From the cell containing the given text, extract its center point as [x, y] coordinate. 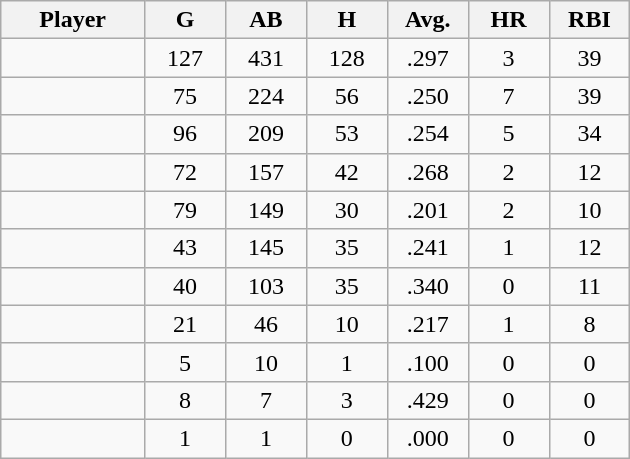
128 [346, 58]
40 [186, 286]
11 [590, 286]
43 [186, 248]
96 [186, 134]
.254 [428, 134]
34 [590, 134]
21 [186, 324]
.268 [428, 172]
209 [266, 134]
G [186, 20]
127 [186, 58]
.429 [428, 400]
.201 [428, 210]
Avg. [428, 20]
.217 [428, 324]
145 [266, 248]
149 [266, 210]
HR [508, 20]
30 [346, 210]
.241 [428, 248]
RBI [590, 20]
.250 [428, 96]
Player [73, 20]
.340 [428, 286]
46 [266, 324]
53 [346, 134]
.000 [428, 438]
79 [186, 210]
H [346, 20]
.100 [428, 362]
.297 [428, 58]
224 [266, 96]
157 [266, 172]
431 [266, 58]
103 [266, 286]
75 [186, 96]
AB [266, 20]
56 [346, 96]
42 [346, 172]
72 [186, 172]
